Extract the (x, y) coordinate from the center of the cell holding the provided text.  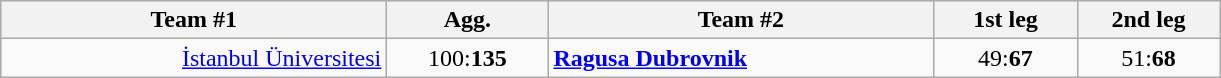
100:135 (468, 58)
Team #1 (194, 20)
Agg. (468, 20)
49:67 (1006, 58)
51:68 (1148, 58)
2nd leg (1148, 20)
Team #2 (741, 20)
Ragusa Dubrovnik (741, 58)
1st leg (1006, 20)
İstanbul Üniversitesi (194, 58)
